Provide the (x, y) coordinate of the cell's center where the given text is located.  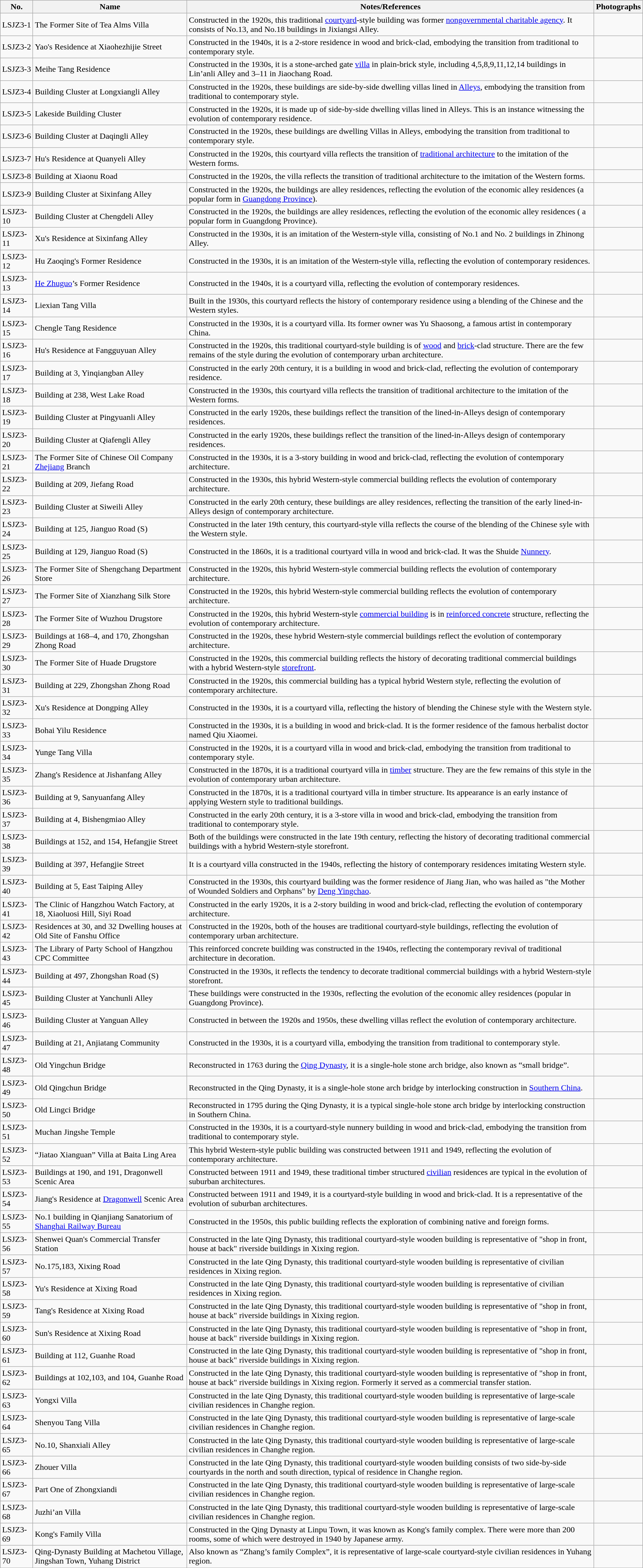
Chengle Tang Residence (110, 328)
Building at 112, Guanhe Road (110, 1355)
Building at 238, West Lake Road (110, 395)
Building Cluster at Yanchunli Alley (110, 998)
Building Cluster at Chengdeli Alley (110, 216)
LSJZ3-13 (16, 284)
Shenyou Tang Villa (110, 1423)
LSJZ3-42 (16, 931)
Building at Xiaonu Road (110, 176)
Constructed in the 1930s, it reflects the tendency to decorate traditional commercial buildings with a hybrid Western-style storefront. (390, 976)
The Former Site of Shengchang Department Store (110, 573)
Lakeside Building Cluster (110, 114)
The Clinic of Hangzhou Watch Factory, at 18, Xiaoluosi Hill, Siyi Road (110, 908)
LSJZ3-34 (16, 753)
LSJZ3-63 (16, 1400)
LSJZ3-60 (16, 1333)
Hu's Residence at Quanyeli Alley (110, 159)
Constructed in the 1860s, it is a traditional courtyard villa in wood and brick-clad. It was the Shuide Nunnery. (390, 551)
Building Cluster at Daqingli Alley (110, 136)
No. (16, 7)
Jiang's Residence at Dragonwell Scenic Area (110, 1199)
Constructed in the 1930s, it is a courtyard villa. Its former owner was Yu Shaosong, a famous artist in contemporary China. (390, 328)
LSJZ3-19 (16, 417)
Zhouer Villa (110, 1467)
Constructed in the early 20th century, it is a building in wood and brick-clad, reflecting the evolution of contemporary residence. (390, 373)
LSJZ3-53 (16, 1177)
Constructed in the 1930s, this hybrid Western-style commercial building reflects the evolution of contemporary architecture. (390, 484)
LSJZ3-35 (16, 775)
Constructed in the 1940s, it is a courtyard villa, reflecting the evolution of contemporary residences. (390, 284)
Name (110, 7)
LSJZ3-55 (16, 1222)
Constructed in between the 1920s and 1950s, these dwelling villas reflect the evolution of contemporary architecture. (390, 1020)
LSJZ3-10 (16, 216)
Building at 3, Yinqiangban Alley (110, 373)
LSJZ3-31 (16, 685)
Photographs (618, 7)
LSJZ3-58 (16, 1288)
Reconstructed in 1763 during the Qing Dynasty, it is a single-hole stone arch bridge, also known as “small bridge”. (390, 1065)
LSJZ3-16 (16, 350)
LSJZ3-56 (16, 1244)
Building at 9, Sanyuanfang Alley (110, 797)
Constructed in the 1930s, it is a courtyard villa, reflecting the history of blending the Chinese style with the Western style. (390, 708)
It is a courtyard villa constructed in the 1940s, reflecting the history of contemporary residences imitating Western style. (390, 864)
Muchan Jingshe Temple (110, 1132)
Constructed between 1911 and 1949, these traditional timber structured civilian residences are typical in the evolution of suburban architectures. (390, 1177)
Building Cluster at Siweili Alley (110, 507)
LSJZ3-18 (16, 395)
LSJZ3-20 (16, 439)
No.175,183, Xixing Road (110, 1266)
Constructed in the 1940s, it is a 2-store residence in wood and brick-clad, embodying the transition from traditional to contemporary style. (390, 47)
LSJZ3-38 (16, 842)
Building Cluster at Longxiangli Alley (110, 91)
No.10, Shanxiali Alley (110, 1445)
LSJZ3-68 (16, 1512)
LSJZ3-70 (16, 1557)
Constructed in the 1930s, this courtyard villa reflects the transition of traditional architecture to the imitation of the Western forms. (390, 395)
LSJZ3-51 (16, 1132)
Building Cluster at Pingyuanli Alley (110, 417)
Bohai Yilu Residence (110, 730)
LSJZ3-37 (16, 819)
LSJZ3-59 (16, 1311)
Buildings at 102,103, and 104, Guanhe Road (110, 1378)
Building Cluster at Sixinfang Alley (110, 194)
LSJZ3-15 (16, 328)
Constructed in the 1920s, this commercial building has a typical hybrid Western style, reflecting the evolution of contemporary architecture. (390, 685)
LSJZ3-24 (16, 529)
Shenwei Quan's Commercial Transfer Station (110, 1244)
LSJZ3-28 (16, 618)
Sun's Residence at Xixing Road (110, 1333)
LSJZ3-52 (16, 1154)
LSJZ3-69 (16, 1534)
LSJZ3-41 (16, 908)
Reconstructed in 1795 during the Qing Dynasty, it is a typical single-hole stone arch bridge by interlocking construction in Southern China. (390, 1110)
Building at 229, Zhongshan Zhong Road (110, 685)
LSJZ3-46 (16, 1020)
Constructed in the 1920s, it is a courtyard villa in wood and brick-clad, embodying the transition from traditional to contemporary style. (390, 753)
LSJZ3-36 (16, 797)
Constructed in the later 19th century, this courtyard-style villa reflects the course of the blending of the Chinese syle with the Western style. (390, 529)
This reinforced concrete building was constructed in the 1940s, reflecting the contemporary revival of traditional architecture in decoration. (390, 953)
LSJZ3-45 (16, 998)
Constructed in the 1930s, it is a courtyard villa, embodying the transition from traditional to contemporary style. (390, 1043)
Constructed in the 1920s, these hybrid Western-style commercial buildings reflect the evolution of contemporary architecture. (390, 641)
Building at 125, Jianguo Road (S) (110, 529)
LSJZ3-25 (16, 551)
LSJZ3-22 (16, 484)
LSJZ3-4 (16, 91)
LSJZ3-61 (16, 1355)
LSJZ3-47 (16, 1043)
“Jiatao Xianguan” Villa at Baita Ling Area (110, 1154)
Qing-Dynasty Building at Machetou Village, Jingshan Town, Yuhang District (110, 1557)
LSJZ3-54 (16, 1199)
The Former Site of Wuzhou Drugstore (110, 618)
Building at 497, Zhongshan Road (S) (110, 976)
Constructed in the 1930s, it is an imitation of the Western-style villa, reflecting the evolution of contemporary residences. (390, 261)
LSJZ3-9 (16, 194)
Yunge Tang Villa (110, 753)
The Former Site of Chinese Oil Company Zhejiang Branch (110, 462)
LSJZ3-49 (16, 1088)
Constructed in the 1920s, these buildings are dwelling Villas in Alleys, embodying the transition from traditional to contemporary style. (390, 136)
LSJZ3-5 (16, 114)
LSJZ3-17 (16, 373)
Part One of Zhongxiandi (110, 1489)
LSJZ3-64 (16, 1423)
Yu's Residence at Xixing Road (110, 1288)
Buildings at 168–4, and 170, Zhongshan Zhong Road (110, 641)
LSJZ3-14 (16, 306)
Reconstructed in the Qing Dynasty, it is a single-hole stone arch bridge by interlocking construction in Southern China. (390, 1088)
Xu's Residence at Dongping Alley (110, 708)
Buildings at 152, and 154, Hefangjie Street (110, 842)
LSJZ3-6 (16, 136)
Old Qingchun Bridge (110, 1088)
These buildings were constructed in the 1930s, reflecting the evolution of the economic alley residences (popular in Guangdong Province). (390, 998)
LSJZ3-66 (16, 1467)
LSJZ3-43 (16, 953)
The Library of Party School of Hangzhou CPC Committee (110, 953)
LSJZ3-39 (16, 864)
Building Cluster at Qiafengli Alley (110, 439)
Buildings at 190, and 191, Dragonwell Scenic Area (110, 1177)
LSJZ3-33 (16, 730)
LSJZ3-12 (16, 261)
Tang's Residence at Xixing Road (110, 1311)
Zhang's Residence at Jishanfang Alley (110, 775)
Constructed in the early 20th century, it is a 3-store villa in wood and brick-clad, embodying the transition from traditional to contemporary style. (390, 819)
He Zhuguo’s Former Residence (110, 284)
Building Cluster at Yanguan Alley (110, 1020)
Liexian Tang Villa (110, 306)
Constructed in the 1950s, this public building reflects the exploration of combining native and foreign forms. (390, 1222)
Constructed in the 1920s, the villa reflects the transition of traditional architecture to the imitation of the Western forms. (390, 176)
Old Yingchun Bridge (110, 1065)
Building at 4, Bishengmiao Alley (110, 819)
Building at 21, Anjiatang Community (110, 1043)
LSJZ3-2 (16, 47)
LSJZ3-11 (16, 238)
LSJZ3-8 (16, 176)
LSJZ3-40 (16, 886)
This hybrid Western-style public building was constructed between 1911 and 1949, reflecting the evolution of contemporary architecture. (390, 1154)
Constructed in the 1930s, it is an imitation of the Western-style villa, consisting of No.1 and No. 2 buildings in Zhinong Alley. (390, 238)
LSJZ3-65 (16, 1445)
LSJZ3-62 (16, 1378)
LSJZ3-27 (16, 596)
LSJZ3-57 (16, 1266)
Constructed in the early 1920s, it is a 2-story building in wood and brick-clad, reflecting the evolution of contemporary architecture. (390, 908)
Meihe Tang Residence (110, 69)
Residences at 30, and 32 Dwelling houses at Old Site of Fanshu Office (110, 931)
LSJZ3-30 (16, 663)
LSJZ3-48 (16, 1065)
LSJZ3-3 (16, 69)
Hu's Residence at Fangguyuan Alley (110, 350)
Constructed in the 1920s, this courtyard villa reflects the transition of traditional architecture to the imitation of the Western forms. (390, 159)
LSJZ3-29 (16, 641)
Built in the 1930s, this courtyard reflects the history of contemporary residence using a blending of the Chinese and the Western styles. (390, 306)
Building at 209, Jiefang Road (110, 484)
The Former Site of Tea Alms Villa (110, 25)
LSJZ3-67 (16, 1489)
LSJZ3-21 (16, 462)
The Former Site of Xianzhang Silk Store (110, 596)
Building at 129, Jianguo Road (S) (110, 551)
LSJZ3-44 (16, 976)
LSJZ3-1 (16, 25)
Constructed in the 1930s, it is a building in wood and brick-clad. It is the former residence of the famous herbalist doctor named Qiu Xiaomei. (390, 730)
LSJZ3-7 (16, 159)
No.1 building in Qianjiang Sanatorium of Shanghai Railway Bureau (110, 1222)
Hu Zaoqing's Former Residence (110, 261)
LSJZ3-26 (16, 573)
Building at 5, East Taiping Alley (110, 886)
Xu's Residence at Sixinfang Alley (110, 238)
Notes/References (390, 7)
LSJZ3-50 (16, 1110)
Constructed in the 1920s, both of the houses are traditional courtyard-style buildings, reflecting the evolution of contemporary urban architecture. (390, 931)
Yongxi Villa (110, 1400)
Building at 397, Hefangjie Street (110, 864)
Old Lingci Bridge (110, 1110)
Yao's Residence at Xiaohezhijie Street (110, 47)
Juzhi’an Villa (110, 1512)
Constructed in the 1930s, it is a 3-story building in wood and brick-clad, reflecting the evolution of contemporary architecture. (390, 462)
LSJZ3-32 (16, 708)
LSJZ3-23 (16, 507)
Also known as “Zhang’s family Complex”, it is representative of large-scale courtyard-style civilian residences in Yuhang region. (390, 1557)
Kong's Family Villa (110, 1534)
The Former Site of Huade Drugstore (110, 663)
